Detect which cell encompasses the target text, then output its (x, y) center coordinate. 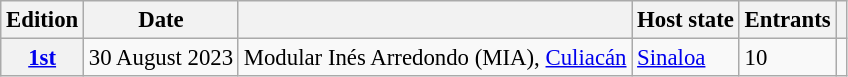
Date (162, 20)
10 (788, 58)
Edition (42, 20)
30 August 2023 (162, 58)
1st (42, 58)
Modular Inés Arredondo (MIA), Culiacán (434, 58)
Sinaloa (686, 58)
Entrants (788, 20)
Host state (686, 20)
